Capture the cell that displays the provided text and extract its (x, y) central coordinate. 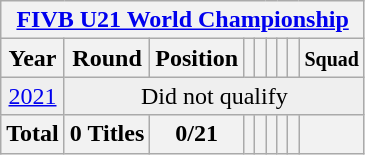
Position (197, 58)
Year (33, 58)
Round (107, 58)
0 Titles (107, 134)
FIVB U21 World Championship (183, 20)
0/21 (197, 134)
Did not qualify (214, 96)
2021 (33, 96)
Total (33, 134)
Squad (332, 58)
